Pinpoint the cell where the given text exists, returning its [x, y] midpoint coordinate. 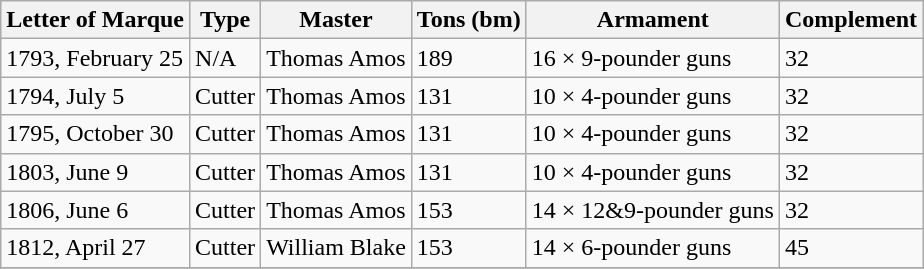
14 × 6-pounder guns [652, 248]
Type [226, 20]
Complement [850, 20]
William Blake [336, 248]
45 [850, 248]
16 × 9-pounder guns [652, 58]
1803, June 9 [96, 172]
Armament [652, 20]
Letter of Marque [96, 20]
Tons (bm) [468, 20]
14 × 12&9-pounder guns [652, 210]
N/A [226, 58]
Master [336, 20]
1795, October 30 [96, 134]
1793, February 25 [96, 58]
1812, April 27 [96, 248]
1794, July 5 [96, 96]
1806, June 6 [96, 210]
189 [468, 58]
